Output the [X, Y] coordinate of the center of the cell containing the given text.  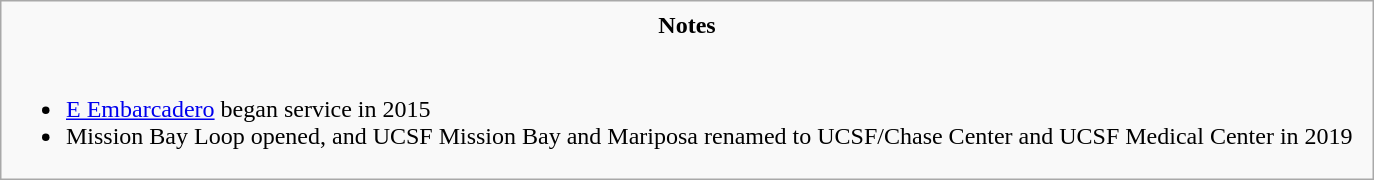
Notes [686, 25]
